Identify which cell holds the provided text, then report its [x, y] central coordinate. 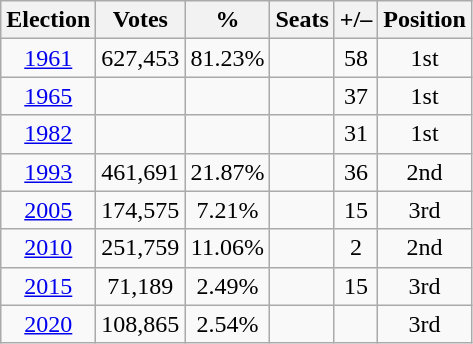
58 [356, 58]
1993 [48, 172]
2005 [48, 210]
174,575 [140, 210]
71,189 [140, 286]
2.49% [228, 286]
Votes [140, 20]
21.87% [228, 172]
2020 [48, 324]
1965 [48, 96]
Seats [302, 20]
627,453 [140, 58]
2010 [48, 248]
1982 [48, 134]
108,865 [140, 324]
31 [356, 134]
Position [425, 20]
2015 [48, 286]
2.54% [228, 324]
81.23% [228, 58]
+/– [356, 20]
36 [356, 172]
1961 [48, 58]
11.06% [228, 248]
Election [48, 20]
2 [356, 248]
461,691 [140, 172]
37 [356, 96]
7.21% [228, 210]
% [228, 20]
251,759 [140, 248]
